Provide the (X, Y) coordinate of the cell's center where the given text is located.  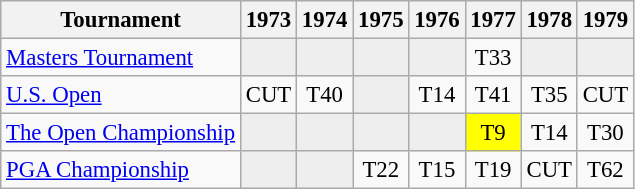
1978 (549, 20)
1976 (437, 20)
T22 (381, 170)
1975 (381, 20)
T19 (493, 170)
Tournament (121, 20)
1974 (325, 20)
T33 (493, 58)
Masters Tournament (121, 58)
PGA Championship (121, 170)
T30 (605, 133)
1977 (493, 20)
T41 (493, 95)
T35 (549, 95)
T9 (493, 133)
T62 (605, 170)
T40 (325, 95)
The Open Championship (121, 133)
1979 (605, 20)
T15 (437, 170)
1973 (268, 20)
U.S. Open (121, 95)
